Extract the [X, Y] coordinate from the center of the cell holding the provided text.  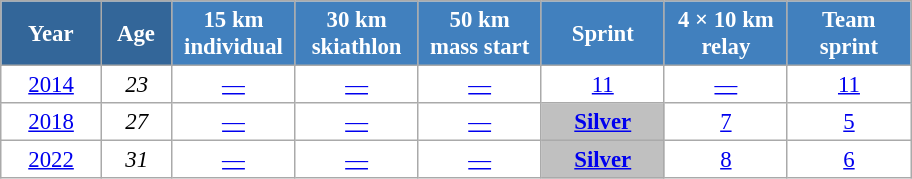
8 [726, 160]
Year [52, 34]
6 [848, 160]
15 km individual [234, 34]
Team sprint [848, 34]
30 km skiathlon [356, 34]
27 [136, 122]
2014 [52, 85]
2022 [52, 160]
Sprint [602, 34]
23 [136, 85]
7 [726, 122]
31 [136, 160]
2018 [52, 122]
5 [848, 122]
50 km mass start [480, 34]
Age [136, 34]
4 × 10 km relay [726, 34]
